Return [x, y] of the center of cell containing provided text 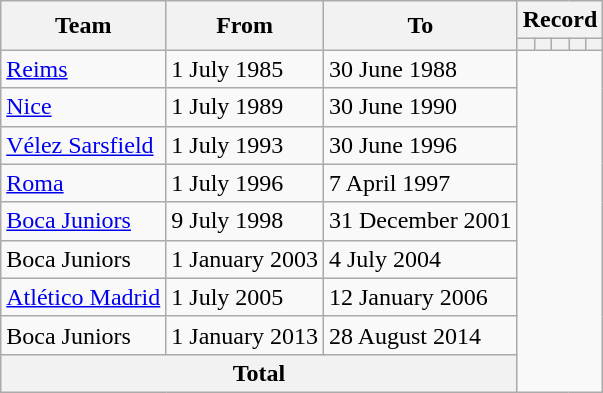
30 June 1990 [420, 107]
Nice [84, 107]
Reims [84, 69]
31 December 2001 [420, 221]
30 June 1988 [420, 69]
1 January 2013 [245, 335]
Roma [84, 183]
7 April 1997 [420, 183]
1 July 1985 [245, 69]
9 July 1998 [245, 221]
1 July 1989 [245, 107]
1 July 1993 [245, 145]
12 January 2006 [420, 297]
28 August 2014 [420, 335]
Total [259, 373]
4 July 2004 [420, 259]
1 July 1996 [245, 183]
Team [84, 26]
To [420, 26]
From [245, 26]
Record [560, 20]
1 July 2005 [245, 297]
Atlético Madrid [84, 297]
1 January 2003 [245, 259]
Vélez Sarsfield [84, 145]
30 June 1996 [420, 145]
